For the text-containing cell, return its midpoint in [X, Y] coordinate format. 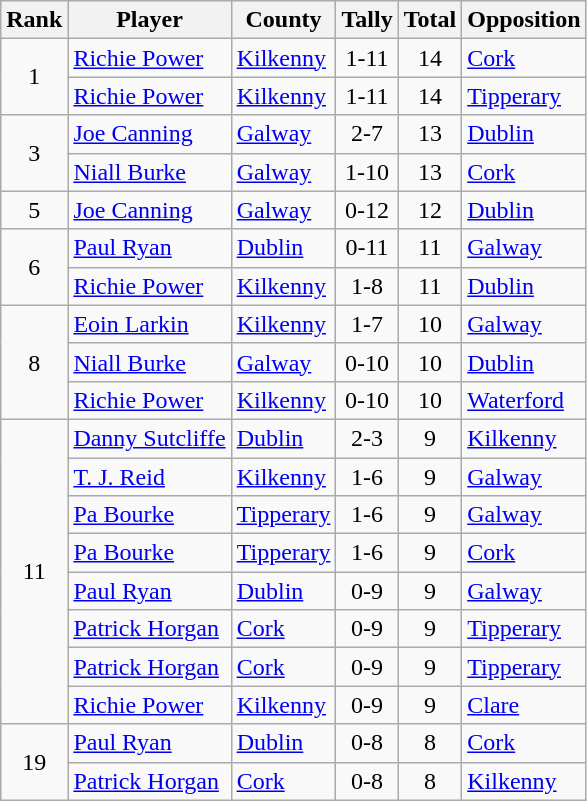
1-8 [367, 286]
1-10 [367, 172]
Total [430, 20]
Player [150, 20]
Tally [367, 20]
County [284, 20]
0-11 [367, 248]
0-12 [367, 210]
19 [34, 762]
Eoin Larkin [150, 324]
5 [34, 210]
3 [34, 153]
Danny Sutcliffe [150, 438]
1-7 [367, 324]
12 [430, 210]
2-7 [367, 134]
Clare [524, 705]
Rank [34, 20]
6 [34, 267]
Waterford [524, 400]
2-3 [367, 438]
Opposition [524, 20]
T. J. Reid [150, 477]
1 [34, 77]
